Return the [x, y] coordinate for the center point of the cell that contains the specified text.  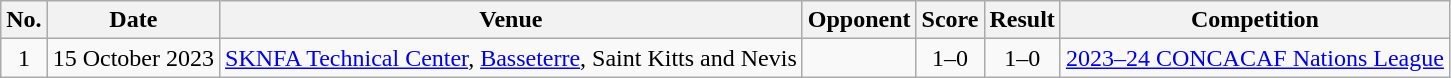
1 [24, 58]
Result [1022, 20]
Date [133, 20]
Score [950, 20]
Competition [1254, 20]
Venue [512, 20]
15 October 2023 [133, 58]
SKNFA Technical Center, Basseterre, Saint Kitts and Nevis [512, 58]
No. [24, 20]
Opponent [859, 20]
2023–24 CONCACAF Nations League [1254, 58]
